Return the [x, y] coordinate for the center point of the cell that contains the specified text.  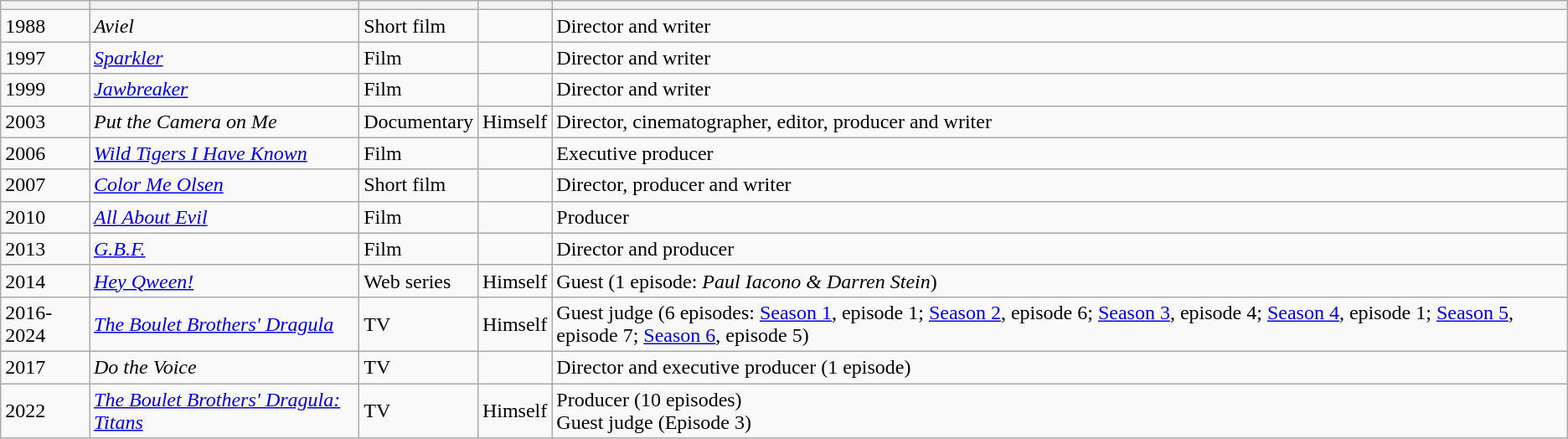
Director, cinematographer, editor, producer and writer [1060, 121]
1988 [45, 26]
2007 [45, 185]
2014 [45, 281]
Put the Camera on Me [224, 121]
The Boulet Brothers' Dragula: Titans [224, 411]
Producer (10 episodes)Guest judge (Episode 3) [1060, 411]
2010 [45, 217]
Jawbreaker [224, 90]
1999 [45, 90]
Color Me Olsen [224, 185]
Documentary [419, 121]
Do the Voice [224, 367]
2017 [45, 367]
Producer [1060, 217]
The Boulet Brothers' Dragula [224, 323]
2006 [45, 153]
G.B.F. [224, 249]
Director, producer and writer [1060, 185]
Executive producer [1060, 153]
All About Evil [224, 217]
Sparkler [224, 58]
Director and executive producer (1 episode) [1060, 367]
Hey Qween! [224, 281]
2013 [45, 249]
Guest (1 episode: Paul Iacono & Darren Stein) [1060, 281]
2016-2024 [45, 323]
Director and producer [1060, 249]
Aviel [224, 26]
1997 [45, 58]
Web series [419, 281]
2003 [45, 121]
2022 [45, 411]
Wild Tigers I Have Known [224, 153]
